Output the (X, Y) coordinate of the center of the cell containing the given text.  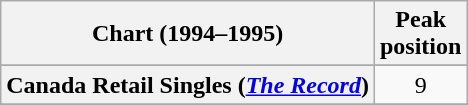
Peakposition (420, 34)
Chart (1994–1995) (188, 34)
Canada Retail Singles (The Record) (188, 85)
9 (420, 85)
